Provide the (x, y) coordinate of the cell's center where the given text is located.  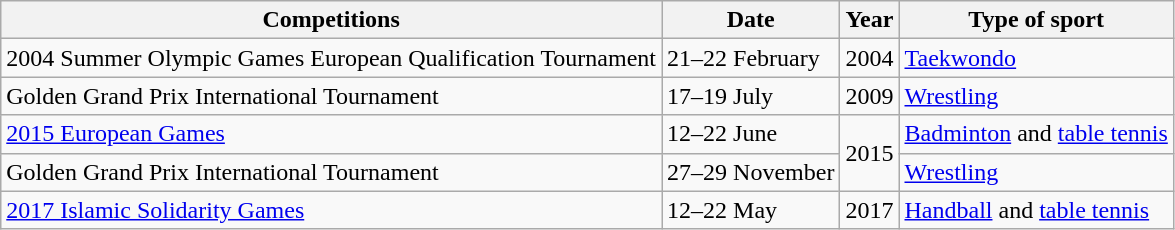
Handball and table tennis (1036, 210)
2015 European Games (332, 134)
2017 Islamic Solidarity Games (332, 210)
Competitions (332, 20)
Taekwondo (1036, 58)
2004 Summer Olympic Games European Qualification Tournament (332, 58)
Type of sport (1036, 20)
12–22 June (751, 134)
2004 (870, 58)
Badminton and table tennis (1036, 134)
2009 (870, 96)
Date (751, 20)
Year (870, 20)
2015 (870, 153)
2017 (870, 210)
12–22 May (751, 210)
17–19 July (751, 96)
27–29 November (751, 172)
21–22 February (751, 58)
